Extract the (X, Y) coordinate from the center of the cell holding the provided text.  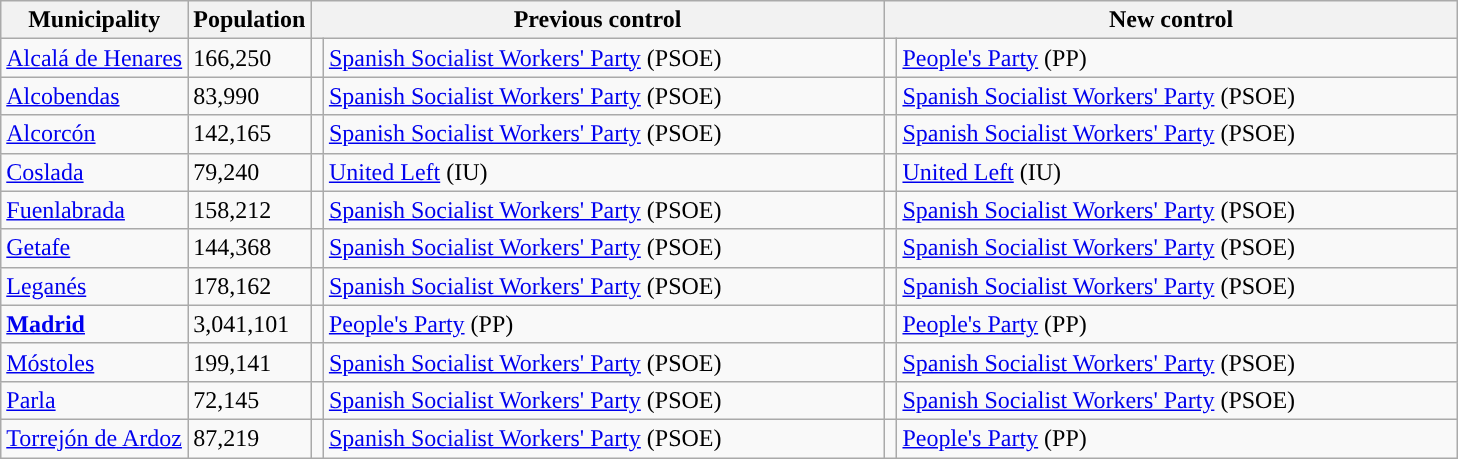
Population (250, 20)
158,212 (250, 210)
Alcobendas (94, 96)
199,141 (250, 362)
166,250 (250, 58)
Alcorcón (94, 134)
178,162 (250, 286)
Torrejón de Ardoz (94, 438)
Getafe (94, 248)
Alcalá de Henares (94, 58)
72,145 (250, 400)
New control (1171, 20)
Madrid (94, 324)
Leganés (94, 286)
142,165 (250, 134)
79,240 (250, 172)
Municipality (94, 20)
144,368 (250, 248)
3,041,101 (250, 324)
83,990 (250, 96)
Parla (94, 400)
Móstoles (94, 362)
Fuenlabrada (94, 210)
Previous control (598, 20)
Coslada (94, 172)
87,219 (250, 438)
